From the cell containing the given text, extract its center point as (X, Y) coordinate. 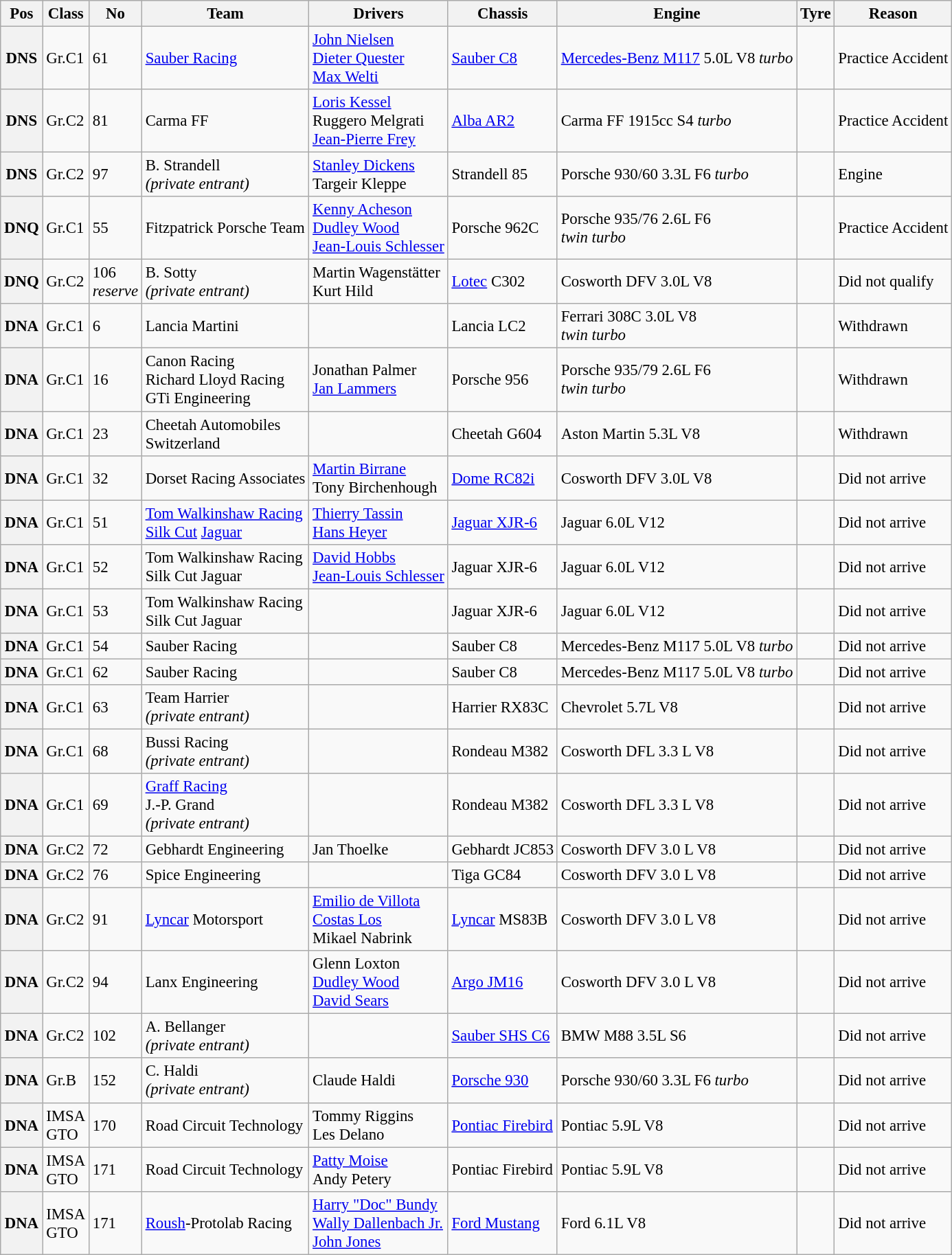
Lanx Engineering (225, 982)
63 (115, 708)
Porsche 935/76 2.6L F6twin turbo (677, 228)
C. Haldi(private entrant) (225, 1081)
97 (115, 174)
32 (115, 478)
Carma FF (225, 121)
Lotec C302 (503, 282)
68 (115, 751)
Drivers (378, 14)
Loris Kessel Ruggero Melgrati Jean-Pierre Frey (378, 121)
Cheetah G604 (503, 434)
Chassis (503, 14)
Tyre (816, 14)
Emilio de Villota Costas Los Mikael Nabrink (378, 920)
Ford Mustang (503, 1223)
23 (115, 434)
152 (115, 1081)
Gebhardt Engineering (225, 850)
Harrier RX83C (503, 708)
Tommy Riggins Les Delano (378, 1125)
Aston Martin 5.3L V8 (677, 434)
51 (115, 522)
81 (115, 121)
BMW M88 3.5L S6 (677, 1036)
94 (115, 982)
Porsche 962C (503, 228)
61 (115, 58)
David Hobbs Jean-Louis Schlesser (378, 566)
A. Bellanger(private entrant) (225, 1036)
Dorset Racing Associates (225, 478)
72 (115, 850)
91 (115, 920)
Lyncar MS83B (503, 920)
Canon Racing Richard Lloyd Racing GTi Engineering (225, 380)
John Nielsen Dieter Quester Max Welti (378, 58)
54 (115, 646)
Porsche 930 (503, 1081)
Stanley Dickens Targeir Kleppe (378, 174)
170 (115, 1125)
52 (115, 566)
Carma FF 1915cc S4 turbo (677, 121)
Jonathan Palmer Jan Lammers (378, 380)
Jan Thoelke (378, 850)
62 (115, 672)
Porsche 935/79 2.6L F6twin turbo (677, 380)
B. Sotty(private entrant) (225, 282)
102 (115, 1036)
Bussi Racing(private entrant) (225, 751)
Lancia Martini (225, 326)
Alba AR2 (503, 121)
Reason (893, 14)
Argo JM16 (503, 982)
Glenn Loxton Dudley Wood David Sears (378, 982)
55 (115, 228)
Martin Birrane Tony Birchenhough (378, 478)
Did not qualify (893, 282)
106reserve (115, 282)
Claude Haldi (378, 1081)
Dome RC82i (503, 478)
Gr.B (66, 1081)
Gebhardt JC853 (503, 850)
Tiga GC84 (503, 875)
Thierry Tassin Hans Heyer (378, 522)
Martin Wagenstätter Kurt Hild (378, 282)
69 (115, 805)
Kenny Acheson Dudley Wood Jean-Louis Schlesser (378, 228)
Ferrari 308C 3.0L V8twin turbo (677, 326)
Pos (22, 14)
Team Harrier(private entrant) (225, 708)
Class (66, 14)
No (115, 14)
6 (115, 326)
Lyncar Motorsport (225, 920)
Harry "Doc" Bundy Wally Dallenbach Jr. John Jones (378, 1223)
Graff Racing J.-P. Grand(private entrant) (225, 805)
Chevrolet 5.7L V8 (677, 708)
Strandell 85 (503, 174)
Ford 6.1L V8 (677, 1223)
Porsche 956 (503, 380)
Team (225, 14)
16 (115, 380)
53 (115, 611)
Spice Engineering (225, 875)
Fitzpatrick Porsche Team (225, 228)
Roush-Protolab Racing (225, 1223)
B. Strandell(private entrant) (225, 174)
Lancia LC2 (503, 326)
Sauber SHS C6 (503, 1036)
Patty Moise Andy Petery (378, 1169)
76 (115, 875)
Cheetah Automobiles Switzerland (225, 434)
